Locate the cell with the specified text and output its [X, Y] center coordinate. 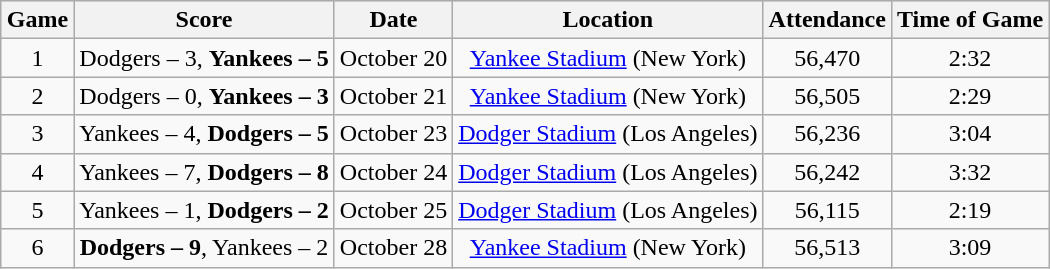
Location [608, 20]
Dodgers – 9, Yankees – 2 [204, 248]
Dodgers – 3, Yankees – 5 [204, 58]
Date [393, 20]
Attendance [827, 20]
Yankees – 4, Dodgers – 5 [204, 134]
3:04 [970, 134]
Game [37, 20]
6 [37, 248]
Dodgers – 0, Yankees – 3 [204, 96]
3:32 [970, 172]
56,115 [827, 210]
56,236 [827, 134]
October 20 [393, 58]
October 25 [393, 210]
2:32 [970, 58]
October 23 [393, 134]
56,470 [827, 58]
October 24 [393, 172]
3:09 [970, 248]
1 [37, 58]
October 21 [393, 96]
2:19 [970, 210]
56,505 [827, 96]
Yankees – 1, Dodgers – 2 [204, 210]
56,513 [827, 248]
5 [37, 210]
56,242 [827, 172]
Score [204, 20]
Time of Game [970, 20]
4 [37, 172]
Yankees – 7, Dodgers – 8 [204, 172]
October 28 [393, 248]
2:29 [970, 96]
3 [37, 134]
2 [37, 96]
